Return [x, y] of the center of cell containing provided text 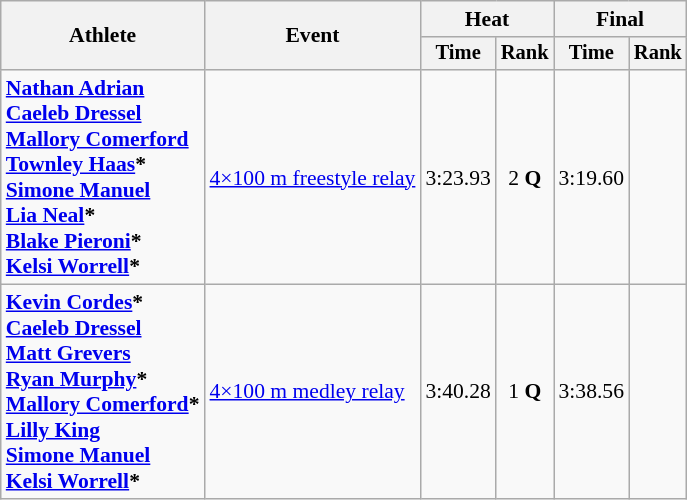
2 Q [525, 177]
Event [313, 36]
3:40.28 [458, 392]
4×100 m freestyle relay [313, 177]
Kevin Cordes*Caeleb DresselMatt GreversRyan Murphy*Mallory Comerford*Lilly KingSimone ManuelKelsi Worrell* [103, 392]
3:23.93 [458, 177]
4×100 m medley relay [313, 392]
1 Q [525, 392]
Final [620, 19]
Athlete [103, 36]
3:38.56 [592, 392]
3:19.60 [592, 177]
Heat [486, 19]
Nathan AdrianCaeleb DresselMallory ComerfordTownley Haas*Simone ManuelLia Neal*Blake Pieroni*Kelsi Worrell* [103, 177]
